Identify which cell holds the provided text, then report its (X, Y) central coordinate. 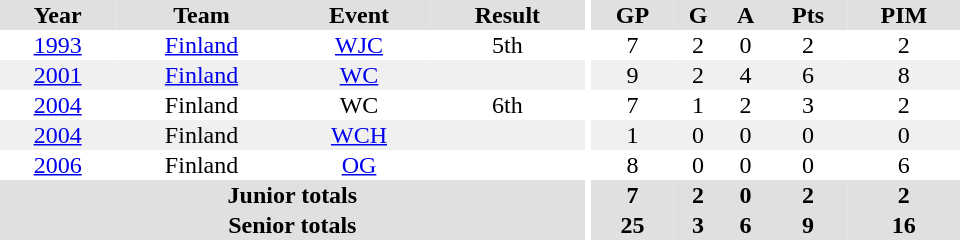
25 (632, 225)
OG (359, 165)
5th (507, 45)
Year (58, 15)
WJC (359, 45)
Junior totals (292, 195)
Event (359, 15)
GP (632, 15)
2001 (58, 75)
1993 (58, 45)
G (698, 15)
WCH (359, 135)
Senior totals (292, 225)
4 (746, 75)
Result (507, 15)
PIM (904, 15)
6th (507, 105)
Team (202, 15)
2006 (58, 165)
A (746, 15)
Pts (808, 15)
16 (904, 225)
